Capture the cell that displays the provided text and extract its (X, Y) central coordinate. 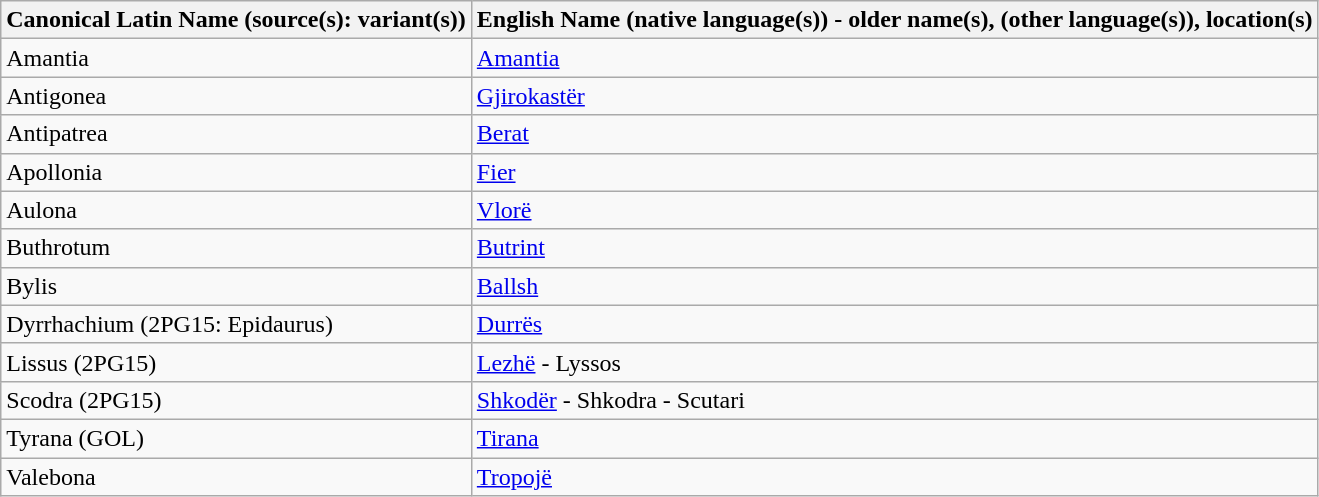
Dyrrhachium (2PG15: Epidaurus) (236, 324)
Ballsh (894, 286)
Valebona (236, 477)
Lezhë - Lyssos (894, 362)
Bylis (236, 286)
Antipatrea (236, 134)
Tirana (894, 438)
Fier (894, 172)
Vlorë (894, 210)
Tropojë (894, 477)
Antigonea (236, 96)
Tyrana (GOL) (236, 438)
Butrint (894, 248)
Scodra (2PG15) (236, 400)
Buthrotum (236, 248)
Berat (894, 134)
Apollonia (236, 172)
English Name (native language(s)) - older name(s), (other language(s)), location(s) (894, 20)
Gjirokastër (894, 96)
Shkodër - Shkodra - Scutari (894, 400)
Aulona (236, 210)
Lissus (2PG15) (236, 362)
Durrës (894, 324)
Canonical Latin Name (source(s): variant(s)) (236, 20)
